Search for the cell housing the specified text and yield its (x, y) center coordinate. 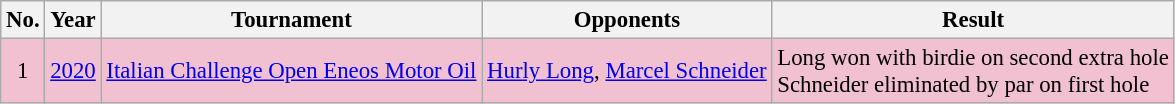
Long won with birdie on second extra holeSchneider eliminated by par on first hole (973, 72)
Year (73, 20)
Italian Challenge Open Eneos Motor Oil (292, 72)
Opponents (627, 20)
No. (23, 20)
2020 (73, 72)
1 (23, 72)
Hurly Long, Marcel Schneider (627, 72)
Tournament (292, 20)
Result (973, 20)
